Locate the cell with the specified text and output its (x, y) center coordinate. 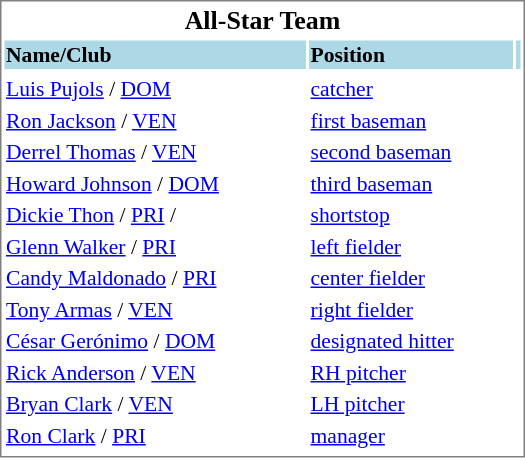
Bryan Clark / VEN (155, 404)
Luis Pujols / DOM (155, 89)
Derrel Thomas / VEN (155, 152)
Howard Johnson / DOM (155, 184)
manager (411, 436)
Candy Maldonado / PRI (155, 278)
left fielder (411, 246)
RH pitcher (411, 372)
third baseman (411, 184)
catcher (411, 89)
right fielder (411, 310)
shortstop (411, 215)
center fielder (411, 278)
Rick Anderson / VEN (155, 372)
César Gerónimo / DOM (155, 341)
LH pitcher (411, 404)
Ron Clark / PRI (155, 436)
Dickie Thon / PRI / (155, 215)
Position (411, 54)
All-Star Team (262, 20)
first baseman (411, 120)
Ron Jackson / VEN (155, 120)
second baseman (411, 152)
Tony Armas / VEN (155, 310)
Name/Club (155, 54)
Glenn Walker / PRI (155, 246)
designated hitter (411, 341)
